Find where the given text appears and provide that cell's center as [x, y] coordinate. 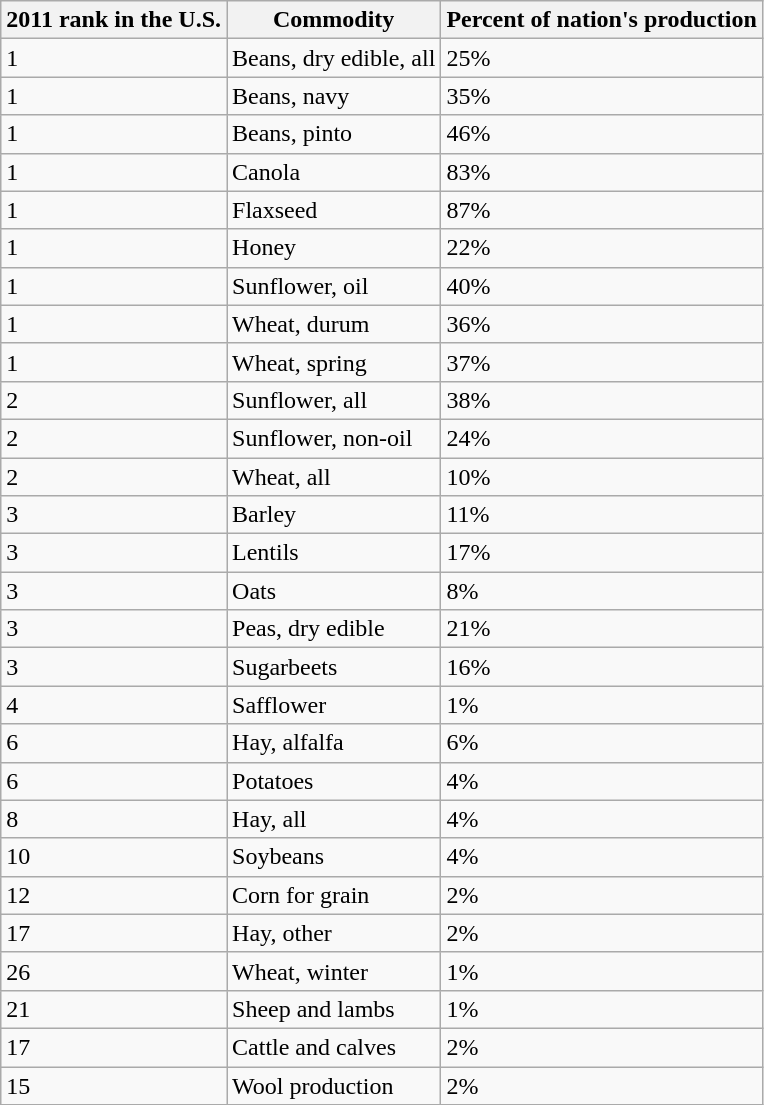
6% [602, 743]
38% [602, 400]
Honey [334, 248]
17% [602, 553]
8 [114, 819]
24% [602, 438]
Sunflower, non-oil [334, 438]
Sunflower, all [334, 400]
Wool production [334, 1085]
Hay, alfalfa [334, 743]
36% [602, 324]
83% [602, 172]
26 [114, 971]
Corn for grain [334, 895]
Hay, other [334, 933]
11% [602, 515]
Wheat, all [334, 477]
8% [602, 591]
Beans, navy [334, 96]
Potatoes [334, 781]
Wheat, winter [334, 971]
Commodity [334, 20]
40% [602, 286]
Sugarbeets [334, 667]
25% [602, 58]
16% [602, 667]
Beans, dry edible, all [334, 58]
Sheep and lambs [334, 1009]
12 [114, 895]
Percent of nation's production [602, 20]
Canola [334, 172]
Flaxseed [334, 210]
21 [114, 1009]
Wheat, durum [334, 324]
15 [114, 1085]
Hay, all [334, 819]
35% [602, 96]
Sunflower, oil [334, 286]
Soybeans [334, 857]
Safflower [334, 705]
Peas, dry edible [334, 629]
37% [602, 362]
21% [602, 629]
Beans, pinto [334, 134]
10% [602, 477]
2011 rank in the U.S. [114, 20]
Wheat, spring [334, 362]
Lentils [334, 553]
10 [114, 857]
Cattle and calves [334, 1047]
Oats [334, 591]
22% [602, 248]
87% [602, 210]
4 [114, 705]
46% [602, 134]
Barley [334, 515]
